Scan for the cell matching the given text and deliver its [x, y] coordinate at center. 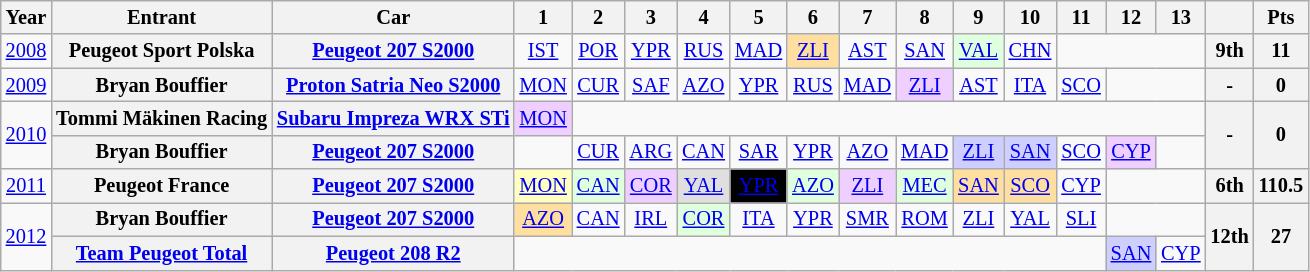
3 [650, 17]
Year [26, 17]
VAL [978, 51]
SMR [868, 219]
12th [1230, 236]
27 [1281, 236]
Car [394, 17]
ARG [650, 152]
POR [598, 51]
1 [542, 17]
Proton Satria Neo S2000 [394, 85]
2012 [26, 236]
2009 [26, 85]
10 [1030, 17]
12 [1131, 17]
IRL [650, 219]
8 [924, 17]
IST [542, 51]
5 [758, 17]
Subaru Impreza WRX STi [394, 118]
6 [813, 17]
MEC [924, 186]
9 [978, 17]
2011 [26, 186]
CHN [1030, 51]
Peugeot Sport Polska [162, 51]
Pts [1281, 17]
SAR [758, 152]
Peugeot 208 R2 [394, 253]
2008 [26, 51]
Team Peugeot Total [162, 253]
2010 [26, 134]
Entrant [162, 17]
4 [704, 17]
SAF [650, 85]
9th [1230, 51]
6th [1230, 186]
2 [598, 17]
ROM [924, 219]
Peugeot France [162, 186]
Tommi Mäkinen Racing [162, 118]
13 [1180, 17]
110.5 [1281, 186]
SLI [1080, 219]
7 [868, 17]
